Output the (X, Y) coordinate of the center of the cell containing the given text.  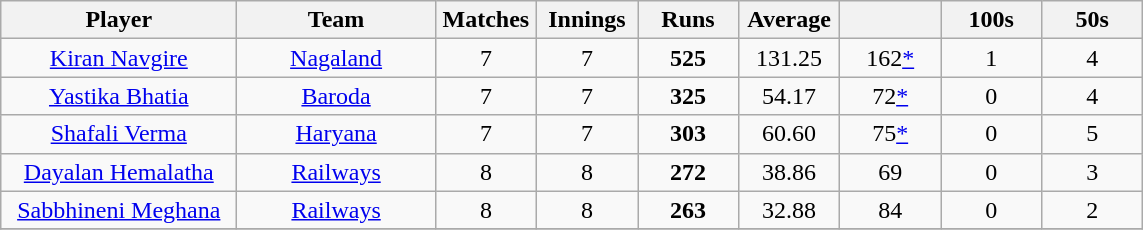
69 (890, 172)
Sabbhineni Meghana (119, 210)
Matches (486, 20)
60.60 (790, 134)
84 (890, 210)
Runs (688, 20)
Innings (586, 20)
5 (1092, 134)
54.17 (790, 96)
Shafali Verma (119, 134)
75* (890, 134)
525 (688, 58)
272 (688, 172)
50s (1092, 20)
Player (119, 20)
72* (890, 96)
Yastika Bhatia (119, 96)
100s (992, 20)
32.88 (790, 210)
131.25 (790, 58)
Kiran Navgire (119, 58)
Nagaland (336, 58)
303 (688, 134)
Haryana (336, 134)
Baroda (336, 96)
38.86 (790, 172)
162* (890, 58)
263 (688, 210)
3 (1092, 172)
Average (790, 20)
Team (336, 20)
325 (688, 96)
2 (1092, 210)
Dayalan Hemalatha (119, 172)
1 (992, 58)
